For the text-containing cell, return its midpoint in (X, Y) coordinate format. 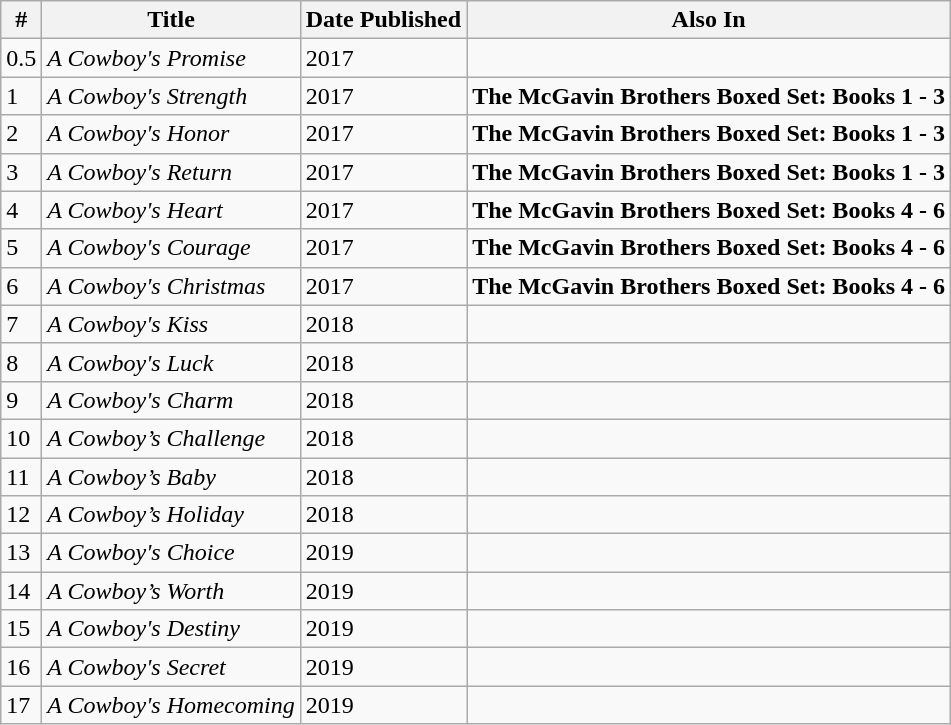
0.5 (22, 58)
16 (22, 667)
A Cowboy's Return (171, 172)
A Cowboy's Destiny (171, 629)
A Cowboy's Heart (171, 210)
A Cowboy's Kiss (171, 324)
7 (22, 324)
17 (22, 705)
Date Published (383, 20)
14 (22, 591)
A Cowboy's Charm (171, 400)
Title (171, 20)
A Cowboy’s Baby (171, 477)
A Cowboy's Honor (171, 134)
A Cowboy's Courage (171, 248)
13 (22, 553)
A Cowboy’s Challenge (171, 438)
A Cowboy's Christmas (171, 286)
A Cowboy's Luck (171, 362)
3 (22, 172)
11 (22, 477)
A Cowboy’s Holiday (171, 515)
12 (22, 515)
# (22, 20)
10 (22, 438)
A Cowboy's Choice (171, 553)
15 (22, 629)
A Cowboy's Homecoming (171, 705)
6 (22, 286)
8 (22, 362)
A Cowboy's Secret (171, 667)
A Cowboy's Promise (171, 58)
5 (22, 248)
4 (22, 210)
1 (22, 96)
2 (22, 134)
A Cowboy’s Worth (171, 591)
9 (22, 400)
Also In (709, 20)
A Cowboy's Strength (171, 96)
